For the text-containing cell, return its midpoint in (X, Y) coordinate format. 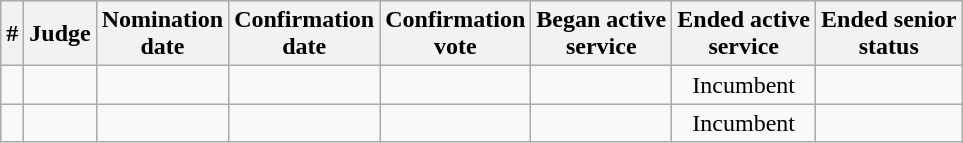
Judge (60, 34)
# (12, 34)
Ended activeservice (744, 34)
Ended seniorstatus (889, 34)
Confirmationvote (456, 34)
Confirmationdate (304, 34)
Began activeservice (602, 34)
Nominationdate (162, 34)
